Detect which cell encompasses the target text, then output its (X, Y) center coordinate. 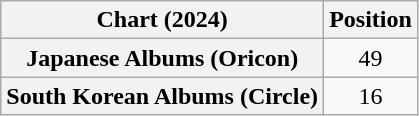
Position (371, 20)
49 (371, 58)
Chart (2024) (162, 20)
South Korean Albums (Circle) (162, 96)
Japanese Albums (Oricon) (162, 58)
16 (371, 96)
